Identify which cell holds the provided text, then report its [x, y] central coordinate. 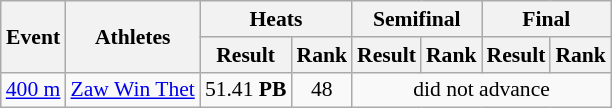
Final [546, 19]
Event [34, 36]
Semifinal [416, 19]
Athletes [132, 36]
did not advance [482, 90]
Zaw Win Thet [132, 90]
400 m [34, 90]
51.41 PB [246, 90]
Heats [276, 19]
48 [322, 90]
